Output the (x, y) coordinate of the center of the cell containing the given text.  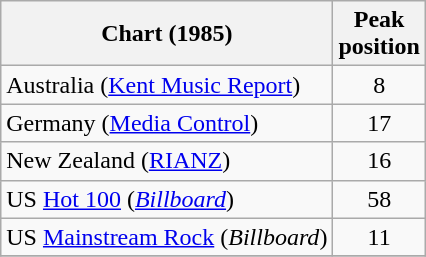
Chart (1985) (167, 34)
Germany (Media Control) (167, 123)
8 (379, 85)
Australia (Kent Music Report) (167, 85)
11 (379, 237)
58 (379, 199)
New Zealand (RIANZ) (167, 161)
US Mainstream Rock (Billboard) (167, 237)
17 (379, 123)
US Hot 100 (Billboard) (167, 199)
Peakposition (379, 34)
16 (379, 161)
